Return the (X, Y) coordinate for the center point of the cell that contains the specified text.  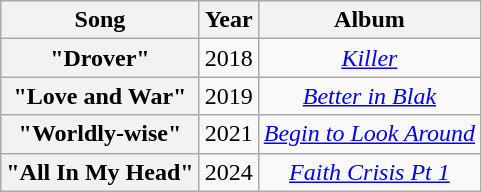
Year (228, 20)
"Drover" (100, 58)
Faith Crisis Pt 1 (369, 172)
Begin to Look Around (369, 134)
2019 (228, 96)
"All In My Head" (100, 172)
"Love and War" (100, 96)
2021 (228, 134)
Album (369, 20)
2018 (228, 58)
"Worldly-wise" (100, 134)
Song (100, 20)
Better in Blak (369, 96)
2024 (228, 172)
Killer (369, 58)
